Determine the [X, Y] coordinate at the center of the cell enclosing the given text.  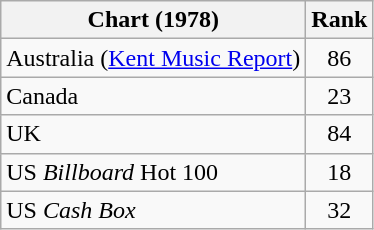
32 [340, 210]
US Cash Box [154, 210]
US Billboard Hot 100 [154, 172]
Rank [340, 20]
UK [154, 134]
Canada [154, 96]
Australia (Kent Music Report) [154, 58]
Chart (1978) [154, 20]
18 [340, 172]
23 [340, 96]
84 [340, 134]
86 [340, 58]
